Identify which cell holds the provided text, then report its [X, Y] central coordinate. 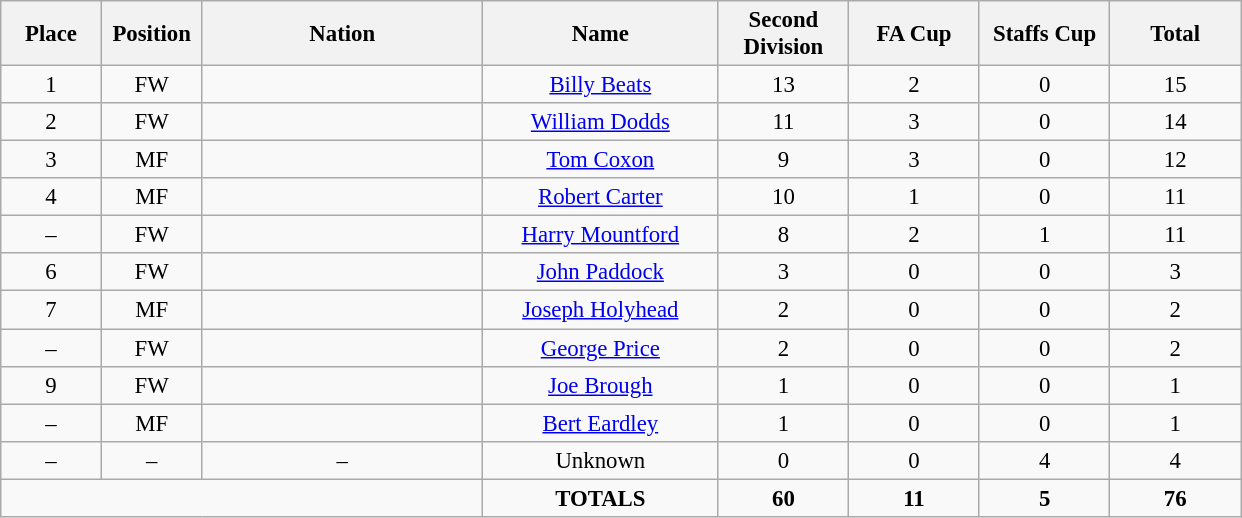
Nation [342, 34]
Robert Carter [601, 197]
Name [601, 34]
Total [1176, 34]
Staffs Cup [1044, 34]
10 [784, 197]
76 [1176, 498]
Unknown [601, 460]
8 [784, 235]
12 [1176, 160]
George Price [601, 348]
William Dodds [601, 122]
Joe Brough [601, 385]
5 [1044, 498]
60 [784, 498]
13 [784, 85]
John Paddock [601, 273]
Harry Mountford [601, 235]
Billy Beats [601, 85]
FA Cup [914, 34]
Place [52, 34]
TOTALS [601, 498]
Bert Eardley [601, 423]
14 [1176, 122]
Second Division [784, 34]
15 [1176, 85]
Tom Coxon [601, 160]
6 [52, 273]
Position [152, 34]
7 [52, 310]
Joseph Holyhead [601, 310]
